Scan for the cell matching the given text and deliver its [X, Y] coordinate at center. 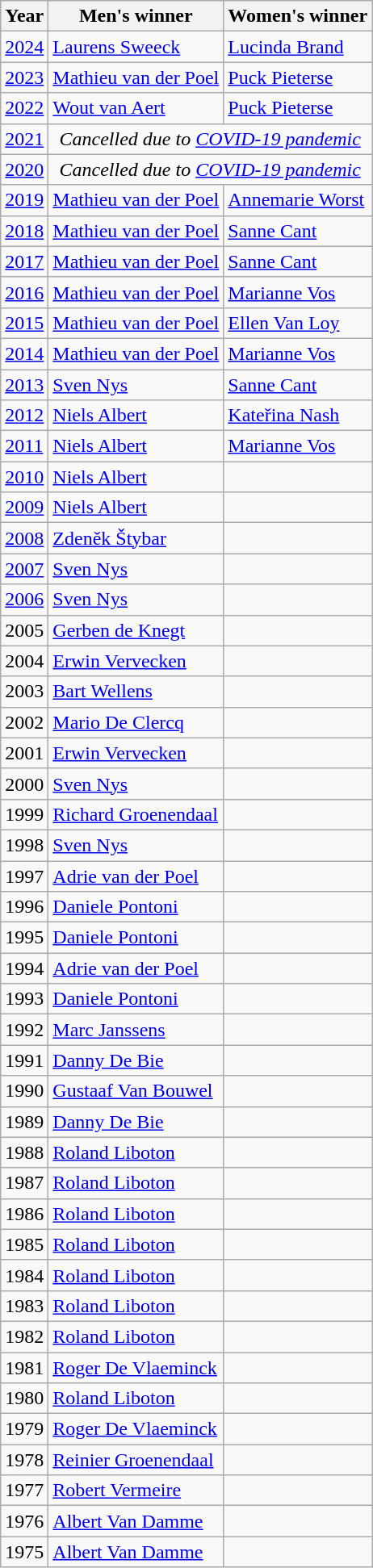
Richard Groenendaal [136, 814]
1989 [24, 1122]
1975 [24, 1552]
1984 [24, 1275]
2014 [24, 353]
1998 [24, 845]
2016 [24, 292]
2010 [24, 477]
2021 [24, 139]
Laurens Sweeck [136, 47]
2023 [24, 77]
Kateřina Nash [298, 416]
1992 [24, 1030]
2002 [24, 722]
Lucinda Brand [298, 47]
Zdeněk Štybar [136, 538]
1985 [24, 1244]
2005 [24, 630]
1988 [24, 1152]
Robert Vermeire [136, 1491]
2001 [24, 753]
2018 [24, 231]
2015 [24, 323]
Men's winner [136, 16]
2011 [24, 446]
2017 [24, 261]
1990 [24, 1091]
2013 [24, 385]
1982 [24, 1336]
Women's winner [298, 16]
1979 [24, 1429]
Ellen Van Loy [298, 323]
1977 [24, 1491]
1995 [24, 938]
2024 [24, 47]
Reinier Groenendaal [136, 1460]
1976 [24, 1521]
2007 [24, 569]
2008 [24, 538]
2006 [24, 600]
1994 [24, 968]
1997 [24, 876]
2019 [24, 200]
1987 [24, 1183]
2000 [24, 784]
2003 [24, 692]
Bart Wellens [136, 692]
1991 [24, 1060]
1999 [24, 814]
2012 [24, 416]
2004 [24, 661]
2020 [24, 169]
2022 [24, 108]
Gustaaf Van Bouwel [136, 1091]
1981 [24, 1368]
Annemarie Worst [298, 200]
1983 [24, 1306]
1986 [24, 1214]
1996 [24, 907]
1993 [24, 999]
Mario De Clercq [136, 722]
2009 [24, 508]
Year [24, 16]
1978 [24, 1460]
Marc Janssens [136, 1030]
Gerben de Knegt [136, 630]
Wout van Aert [136, 108]
1980 [24, 1399]
